Determine the (X, Y) coordinate at the center of the cell enclosing the given text.  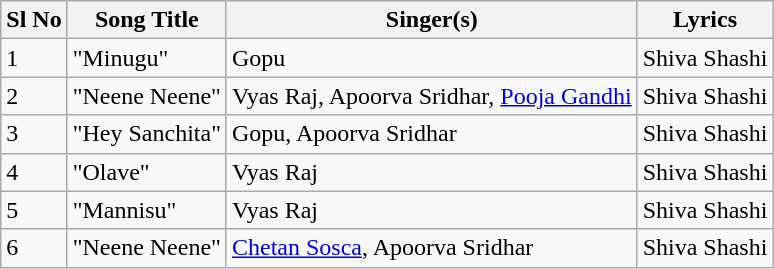
Lyrics (705, 20)
1 (34, 58)
Singer(s) (432, 20)
Chetan Sosca, Apoorva Sridhar (432, 248)
Vyas Raj, Apoorva Sridhar, Pooja Gandhi (432, 96)
4 (34, 172)
"Olave" (146, 172)
Sl No (34, 20)
5 (34, 210)
"Hey Sanchita" (146, 134)
Gopu, Apoorva Sridhar (432, 134)
Song Title (146, 20)
2 (34, 96)
Gopu (432, 58)
"Mannisu" (146, 210)
"Minugu" (146, 58)
6 (34, 248)
3 (34, 134)
